Locate the cell with the specified text and output its (X, Y) center coordinate. 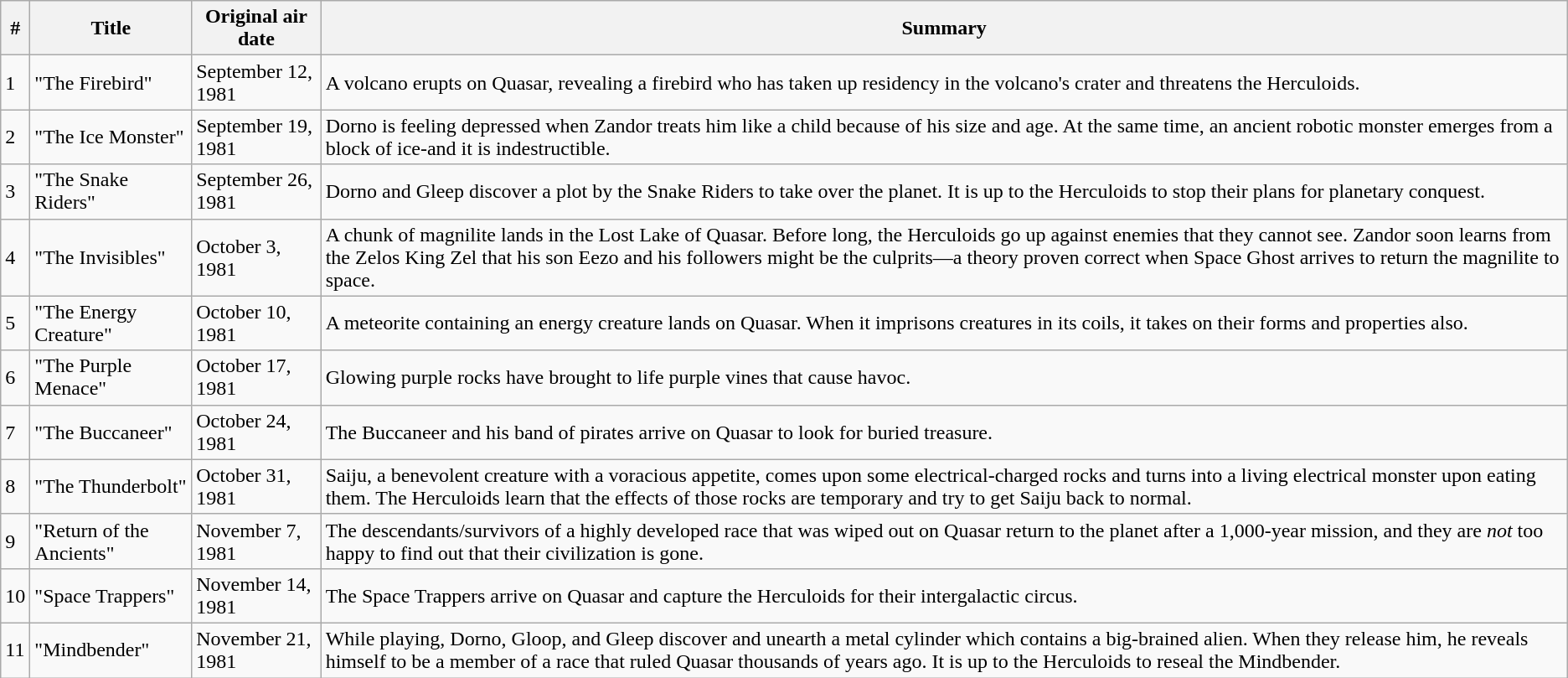
2 (15, 137)
"Mindbender" (111, 650)
7 (15, 432)
Summary (944, 28)
9 (15, 541)
November 14, 1981 (256, 595)
October 17, 1981 (256, 377)
"The Firebird" (111, 82)
October 24, 1981 (256, 432)
8 (15, 486)
October 31, 1981 (256, 486)
September 26, 1981 (256, 191)
Original air date (256, 28)
# (15, 28)
October 10, 1981 (256, 323)
"Return of the Ancients" (111, 541)
The Space Trappers arrive on Quasar and capture the Herculoids for their intergalactic circus. (944, 595)
The Buccaneer and his band of pirates arrive on Quasar to look for buried treasure. (944, 432)
A meteorite containing an energy creature lands on Quasar. When it imprisons creatures in its coils, it takes on their forms and properties also. (944, 323)
September 19, 1981 (256, 137)
November 7, 1981 (256, 541)
Dorno and Gleep discover a plot by the Snake Riders to take over the planet. It is up to the Herculoids to stop their plans for planetary conquest. (944, 191)
"Space Trappers" (111, 595)
Glowing purple rocks have brought to life purple vines that cause havoc. (944, 377)
5 (15, 323)
October 3, 1981 (256, 257)
"The Thunderbolt" (111, 486)
Title (111, 28)
11 (15, 650)
10 (15, 595)
4 (15, 257)
"The Buccaneer" (111, 432)
"The Ice Monster" (111, 137)
A volcano erupts on Quasar, revealing a firebird who has taken up residency in the volcano's crater and threatens the Herculoids. (944, 82)
3 (15, 191)
1 (15, 82)
"The Energy Creature" (111, 323)
"The Snake Riders" (111, 191)
6 (15, 377)
September 12, 1981 (256, 82)
"The Purple Menace" (111, 377)
"The Invisibles" (111, 257)
November 21, 1981 (256, 650)
